Detect which cell encompasses the target text, then output its (X, Y) center coordinate. 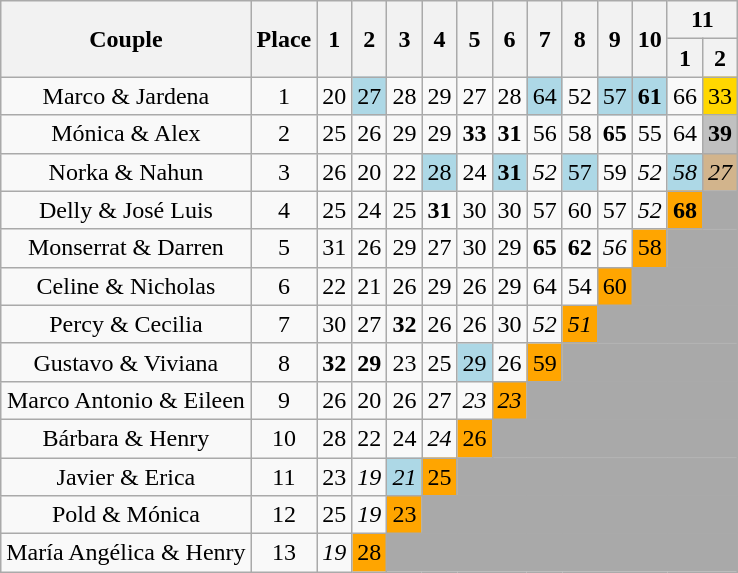
Norka & Nahun (126, 172)
Delly & José Luis (126, 210)
54 (580, 286)
Monserrat & Darren (126, 248)
55 (650, 134)
Mónica & Alex (126, 134)
68 (684, 210)
66 (684, 96)
Pold & Mónica (126, 515)
Marco Antonio & Eileen (126, 400)
Bárbara & Henry (126, 438)
Gustavo & Viviana (126, 362)
Place (284, 39)
62 (580, 248)
Celine & Nicholas (126, 286)
Percy & Cecilia (126, 324)
Couple (126, 39)
Marco & Jardena (126, 96)
39 (720, 134)
51 (580, 324)
61 (650, 96)
Javier & Erica (126, 477)
María Angélica & Henry (126, 553)
13 (284, 553)
12 (284, 515)
